Locate the cell with the specified text and output its (x, y) center coordinate. 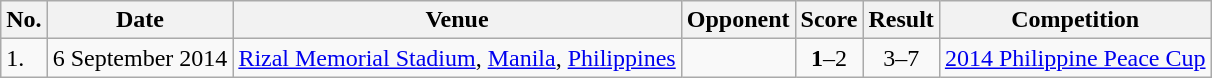
No. (24, 20)
3–7 (901, 58)
6 September 2014 (140, 58)
Rizal Memorial Stadium, Manila, Philippines (457, 58)
2014 Philippine Peace Cup (1075, 58)
1–2 (829, 58)
Result (901, 20)
Competition (1075, 20)
Score (829, 20)
Opponent (738, 20)
Date (140, 20)
1. (24, 58)
Venue (457, 20)
